Return the (X, Y) coordinate for the center point of the cell that contains the specified text.  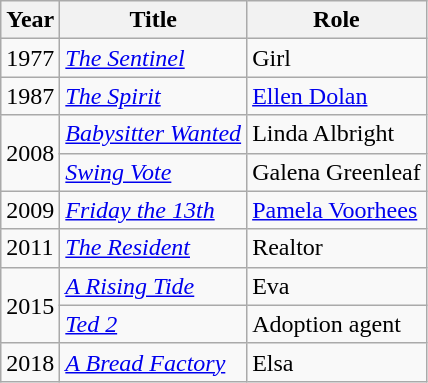
The Spirit (154, 96)
A Bread Factory (154, 362)
Elsa (337, 362)
Galena Greenleaf (337, 172)
Year (30, 20)
Linda Albright (337, 134)
Ted 2 (154, 324)
1987 (30, 96)
2009 (30, 210)
2008 (30, 153)
The Resident (154, 248)
Ellen Dolan (337, 96)
Pamela Voorhees (337, 210)
2018 (30, 362)
Realtor (337, 248)
Girl (337, 58)
A Rising Tide (154, 286)
Swing Vote (154, 172)
Title (154, 20)
2015 (30, 305)
1977 (30, 58)
Eva (337, 286)
The Sentinel (154, 58)
Adoption agent (337, 324)
Role (337, 20)
2011 (30, 248)
Babysitter Wanted (154, 134)
Friday the 13th (154, 210)
